Output the [x, y] coordinate of the center of the cell containing the given text.  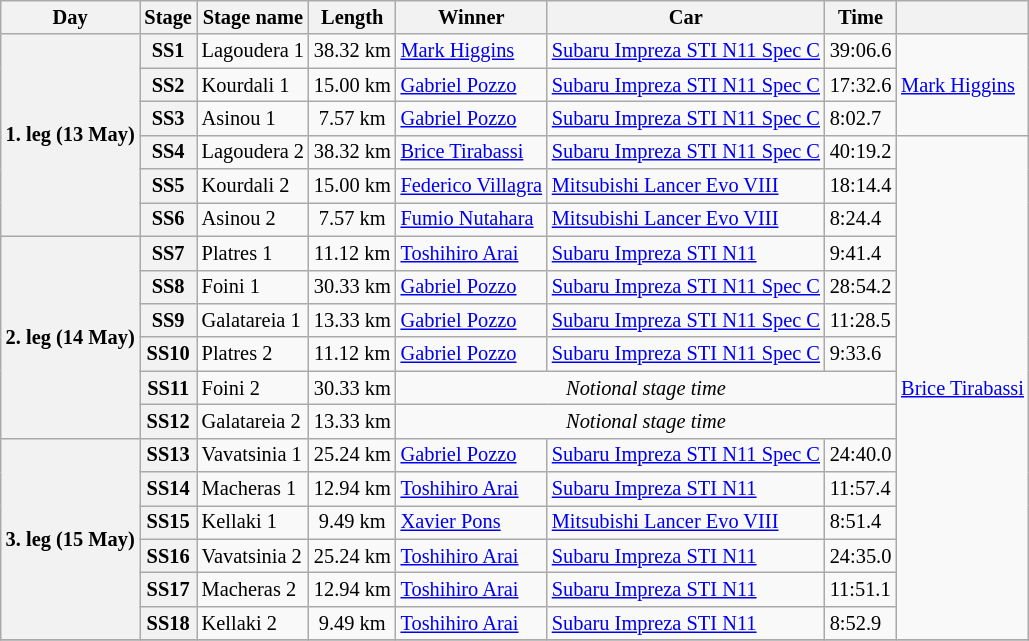
Macheras 2 [253, 589]
SS2 [168, 85]
Macheras 1 [253, 489]
SS9 [168, 320]
8:24.4 [860, 219]
SS7 [168, 253]
3. leg (15 May) [70, 539]
Galatareia 2 [253, 421]
SS18 [168, 623]
Galatareia 1 [253, 320]
1. leg (13 May) [70, 135]
Fumio Nutahara [472, 219]
Kellaki 2 [253, 623]
Stage name [253, 17]
SS5 [168, 186]
17:32.6 [860, 85]
Kellaki 1 [253, 522]
18:14.4 [860, 186]
2. leg (14 May) [70, 337]
Platres 1 [253, 253]
11:57.4 [860, 489]
Foini 2 [253, 388]
SS1 [168, 51]
Asinou 2 [253, 219]
8:51.4 [860, 522]
Kourdali 2 [253, 186]
Day [70, 17]
SS8 [168, 287]
Platres 2 [253, 354]
39:06.6 [860, 51]
SS11 [168, 388]
Vavatsinia 1 [253, 455]
Stage [168, 17]
Kourdali 1 [253, 85]
SS3 [168, 118]
Xavier Pons [472, 522]
Federico Villagra [472, 186]
SS16 [168, 556]
8:52.9 [860, 623]
SS12 [168, 421]
8:02.7 [860, 118]
Car [686, 17]
11:51.1 [860, 589]
40:19.2 [860, 152]
SS10 [168, 354]
Winner [472, 17]
11:28.5 [860, 320]
Foini 1 [253, 287]
SS14 [168, 489]
Length [352, 17]
SS13 [168, 455]
Time [860, 17]
Lagoudera 1 [253, 51]
24:40.0 [860, 455]
SS17 [168, 589]
SS4 [168, 152]
Asinou 1 [253, 118]
SS15 [168, 522]
Lagoudera 2 [253, 152]
9:41.4 [860, 253]
9:33.6 [860, 354]
24:35.0 [860, 556]
Vavatsinia 2 [253, 556]
SS6 [168, 219]
28:54.2 [860, 287]
